Find where the given text appears and provide that cell's center as [X, Y] coordinate. 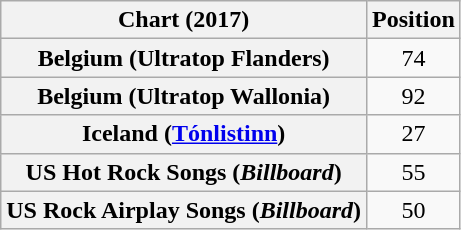
Chart (2017) [184, 20]
Belgium (Ultratop Flanders) [184, 58]
Position [414, 20]
50 [414, 210]
US Rock Airplay Songs (Billboard) [184, 210]
Iceland (Tónlistinn) [184, 134]
55 [414, 172]
74 [414, 58]
92 [414, 96]
Belgium (Ultratop Wallonia) [184, 96]
US Hot Rock Songs (Billboard) [184, 172]
27 [414, 134]
